For the text-containing cell, return its midpoint in (x, y) coordinate format. 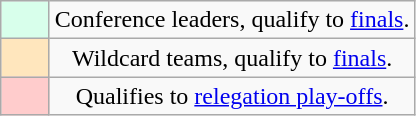
Conference leaders, qualify to finals. (232, 20)
Qualifies to relegation play-offs. (232, 96)
Wildcard teams, qualify to finals. (232, 58)
